Capture the cell that displays the provided text and extract its (X, Y) central coordinate. 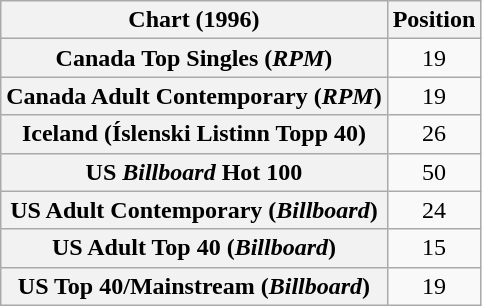
Position (434, 20)
24 (434, 210)
Canada Adult Contemporary (RPM) (194, 96)
US Adult Contemporary (Billboard) (194, 210)
26 (434, 134)
US Adult Top 40 (Billboard) (194, 248)
US Top 40/Mainstream (Billboard) (194, 286)
Canada Top Singles (RPM) (194, 58)
Chart (1996) (194, 20)
Iceland (Íslenski Listinn Topp 40) (194, 134)
US Billboard Hot 100 (194, 172)
15 (434, 248)
50 (434, 172)
